Search for the cell housing the specified text and yield its (x, y) center coordinate. 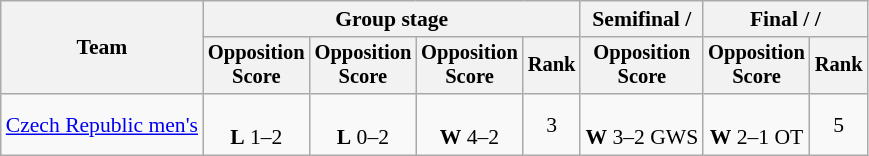
L 1–2 (256, 124)
L 0–2 (364, 124)
Team (102, 48)
Final / / (785, 19)
Czech Republic men's (102, 124)
W 4–2 (470, 124)
Group stage (392, 19)
5 (839, 124)
3 (552, 124)
W 2–1 OT (756, 124)
W 3–2 GWS (642, 124)
Semifinal / (642, 19)
